From the cell containing the given text, extract its center point as (x, y) coordinate. 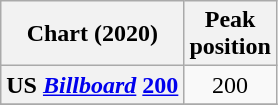
Chart (2020) (92, 34)
Peakposition (230, 34)
200 (230, 85)
US Billboard 200 (92, 85)
